Identify which cell holds the provided text, then report its [X, Y] central coordinate. 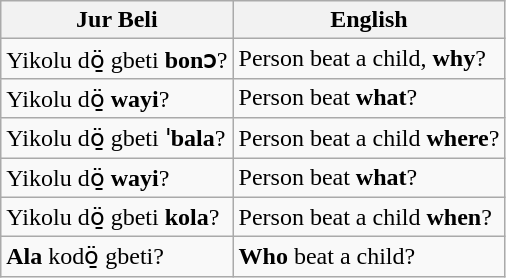
Person beat a child where? [369, 138]
Yikolu dö̱ gbeti kola? [117, 217]
Who beat a child? [369, 257]
Person beat a child when? [369, 217]
Ala kodö̱ gbeti? [117, 257]
Yikolu dö̱ gbeti bonɔ? [117, 59]
Yikolu dö̱ gbeti ꞌbala? [117, 138]
Jur Beli [117, 20]
English [369, 20]
Person beat a child, why? [369, 59]
